For the text-containing cell, return its midpoint in [X, Y] coordinate format. 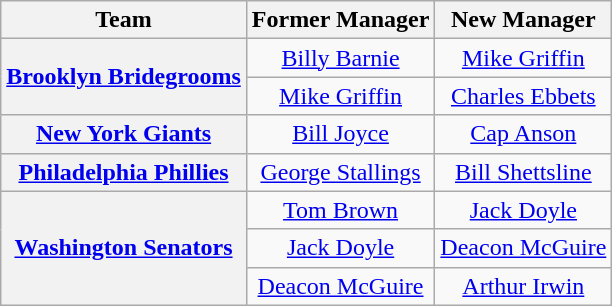
Billy Barnie [340, 58]
George Stallings [340, 172]
New Manager [524, 20]
Team [124, 20]
Former Manager [340, 20]
Cap Anson [524, 134]
Brooklyn Bridegrooms [124, 77]
Charles Ebbets [524, 96]
Bill Joyce [340, 134]
Philadelphia Phillies [124, 172]
New York Giants [124, 134]
Arthur Irwin [524, 286]
Tom Brown [340, 210]
Washington Senators [124, 248]
Bill Shettsline [524, 172]
